From the cell containing the given text, extract its center point as (x, y) coordinate. 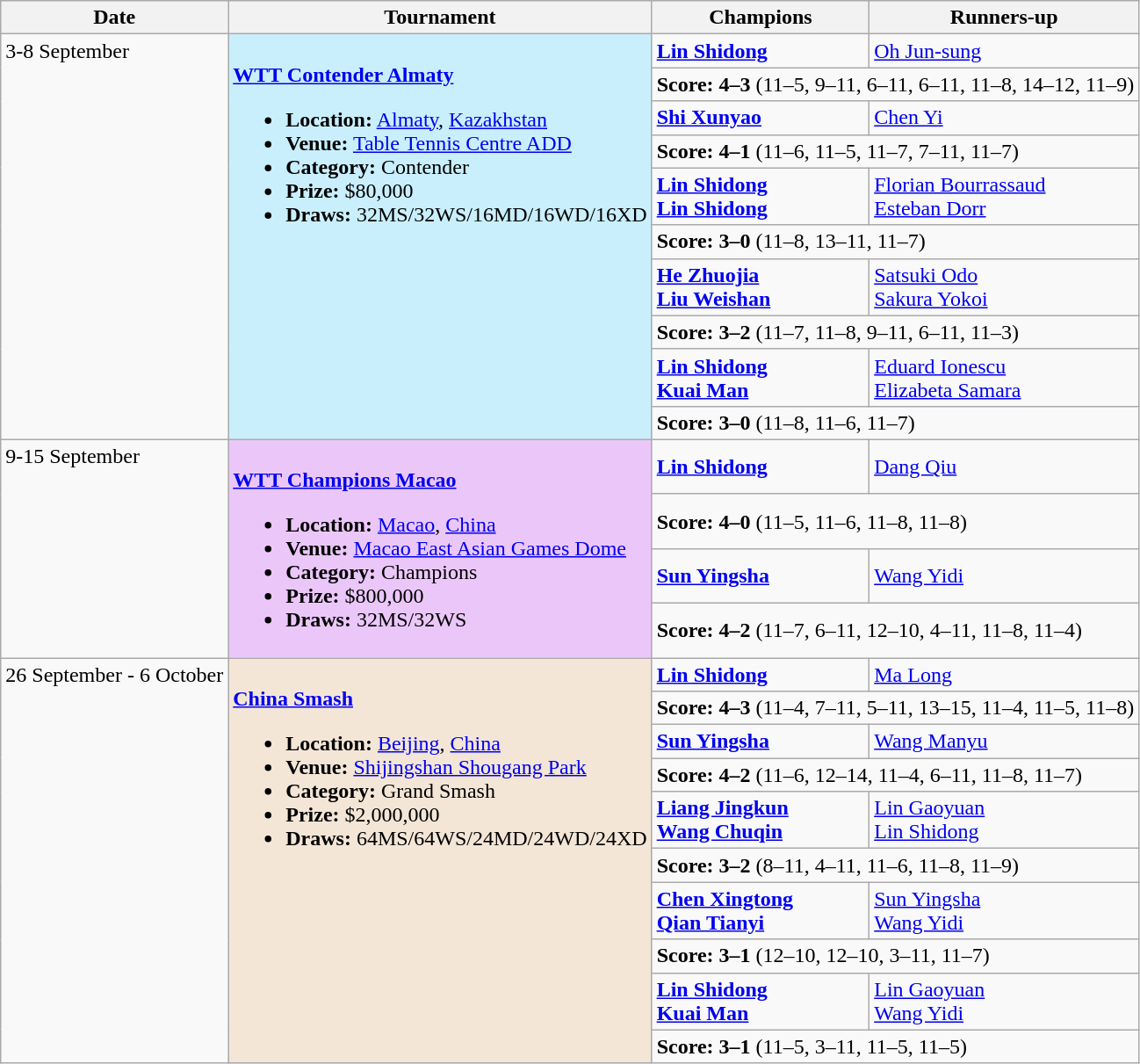
3-8 September (114, 237)
Satsuki Odo Sakura Yokoi (1005, 286)
Shi Xunyao (761, 118)
Wang Manyu (1005, 742)
9-15 September (114, 548)
Tournament (440, 18)
26 September - 6 October (114, 860)
Score: 4–2 (11–7, 6–11, 12–10, 4–11, 11–8, 11–4) (896, 630)
Ma Long (1005, 674)
Oh Jun-sung (1005, 51)
Date (114, 18)
China SmashLocation: Beijing, ChinaVenue: Shijingshan Shougang ParkCategory: Grand SmashPrize: $2,000,000Draws: 64MS/64WS/24MD/24WD/24XD (440, 860)
Score: 4–1 (11–6, 11–5, 11–7, 7–11, 11–7) (896, 151)
Score: 4–0 (11–5, 11–6, 11–8, 11–8) (896, 521)
Florian Bourrassaud Esteban Dorr (1005, 197)
Lin Gaoyuan Lin Shidong (1005, 821)
Score: 3–1 (12–10, 12–10, 3–11, 11–7) (896, 956)
Score: 4–2 (11–6, 12–14, 11–4, 6–11, 11–8, 11–7) (896, 775)
Chen Yi (1005, 118)
Lin Shidong Lin Shidong (761, 197)
Sun Yingsha Wang Yidi (1005, 910)
Eduard Ionescu Elizabeta Samara (1005, 378)
He Zhuojia Liu Weishan (761, 286)
Lin Gaoyuan Wang Yidi (1005, 1002)
Runners-up (1005, 18)
Score: 3–2 (11–7, 11–8, 9–11, 6–11, 11–3) (896, 332)
Score: 3–2 (8–11, 4–11, 11–6, 11–8, 11–9) (896, 865)
Score: 3–0 (11–8, 13–11, 11–7) (896, 242)
WTT Contender AlmatyLocation: Almaty, KazakhstanVenue: Table Tennis Centre ADDCategory: ContenderPrize: $80,000Draws: 32MS/32WS/16MD/16WD/16XD (440, 237)
Score: 3–1 (11–5, 3–11, 11–5, 11–5) (896, 1046)
WTT Champions MacaoLocation: Macao, ChinaVenue: Macao East Asian Games DomeCategory: ChampionsPrize: $800,000Draws: 32MS/32WS (440, 548)
Score: 4–3 (11–5, 9–11, 6–11, 6–11, 11–8, 14–12, 11–9) (896, 84)
Liang Jingkun Wang Chuqin (761, 821)
Wang Yidi (1005, 575)
Dang Qiu (1005, 467)
Champions (761, 18)
Score: 3–0 (11–8, 11–6, 11–7) (896, 423)
Chen Xingtong Qian Tianyi (761, 910)
Score: 4–3 (11–4, 7–11, 5–11, 13–15, 11–4, 11–5, 11–8) (896, 708)
